Capture the cell that displays the provided text and extract its [x, y] central coordinate. 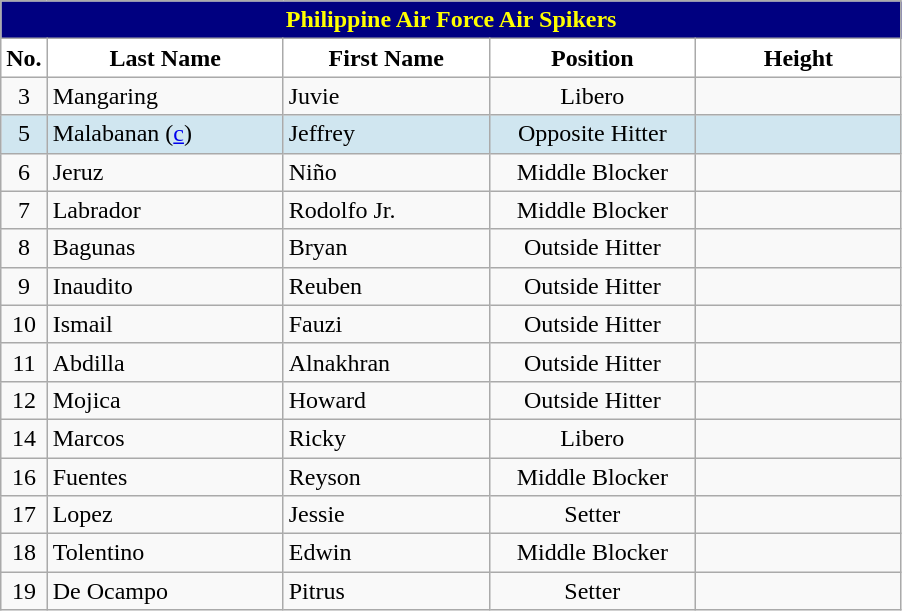
No. [24, 58]
Alnakhran [386, 362]
Mangaring [165, 96]
Fauzi [386, 324]
Jessie [386, 515]
Tolentino [165, 553]
6 [24, 172]
Jeruz [165, 172]
8 [24, 248]
Philippine Air Force Air Spikers [452, 20]
18 [24, 553]
Last Name [165, 58]
Opposite Hitter [592, 134]
Bagunas [165, 248]
Ismail [165, 324]
Rodolfo Jr. [386, 210]
Malabanan (c) [165, 134]
Abdilla [165, 362]
Inaudito [165, 286]
7 [24, 210]
Ricky [386, 438]
Fuentes [165, 477]
10 [24, 324]
Juvie [386, 96]
14 [24, 438]
Bryan [386, 248]
16 [24, 477]
Pitrus [386, 591]
Labrador [165, 210]
Reyson [386, 477]
5 [24, 134]
Lopez [165, 515]
12 [24, 400]
19 [24, 591]
Mojica [165, 400]
9 [24, 286]
Height [798, 58]
17 [24, 515]
De Ocampo [165, 591]
Reuben [386, 286]
Niño [386, 172]
Edwin [386, 553]
3 [24, 96]
11 [24, 362]
First Name [386, 58]
Marcos [165, 438]
Howard [386, 400]
Jeffrey [386, 134]
Position [592, 58]
